Provide the [x, y] coordinate of the cell's center where the given text is located.  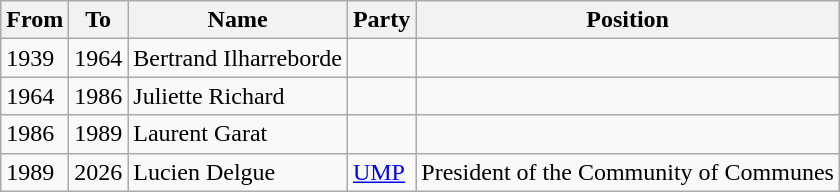
Laurent Garat [238, 134]
2026 [98, 172]
UMP [381, 172]
Bertrand Ilharreborde [238, 58]
To [98, 20]
Lucien Delgue [238, 172]
Name [238, 20]
From [35, 20]
Juliette Richard [238, 96]
Party [381, 20]
1939 [35, 58]
President of the Community of Communes [628, 172]
Position [628, 20]
